Pinpoint the cell where the given text exists, returning its [x, y] midpoint coordinate. 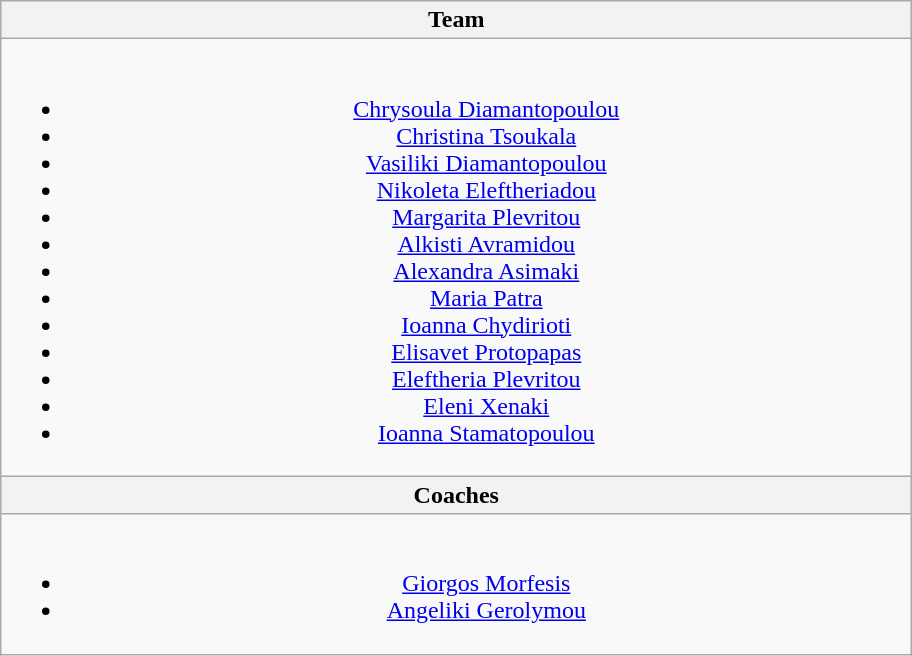
Giorgos Morfesis Angeliki Gerolymou [456, 584]
Coaches [456, 495]
Team [456, 20]
